From the cell containing the given text, extract its center point as (x, y) coordinate. 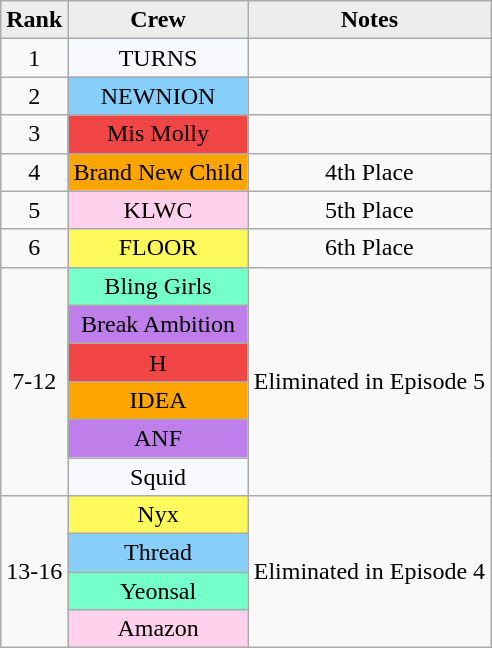
6 (34, 248)
1 (34, 58)
Mis Molly (158, 134)
H (158, 362)
Squid (158, 477)
2 (34, 96)
4 (34, 172)
Notes (369, 20)
5 (34, 210)
6th Place (369, 248)
7-12 (34, 381)
Brand New Child (158, 172)
13-16 (34, 572)
Rank (34, 20)
4th Place (369, 172)
Crew (158, 20)
Bling Girls (158, 286)
Thread (158, 553)
Eliminated in Episode 5 (369, 381)
NEWNION (158, 96)
3 (34, 134)
FLOOR (158, 248)
Break Ambition (158, 324)
Nyx (158, 515)
ANF (158, 438)
TURNS (158, 58)
KLWC (158, 210)
Yeonsal (158, 591)
Amazon (158, 629)
5th Place (369, 210)
IDEA (158, 400)
Eliminated in Episode 4 (369, 572)
